Pinpoint the cell where the given text exists, returning its (X, Y) midpoint coordinate. 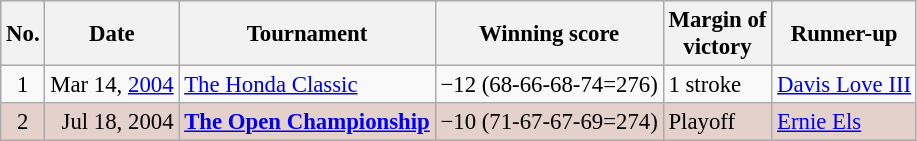
Playoff (718, 122)
Jul 18, 2004 (112, 122)
Tournament (307, 34)
Ernie Els (844, 122)
2 (23, 122)
Date (112, 34)
The Open Championship (307, 122)
Mar 14, 2004 (112, 85)
Runner-up (844, 34)
1 (23, 85)
The Honda Classic (307, 85)
Margin ofvictory (718, 34)
Winning score (549, 34)
1 stroke (718, 85)
Davis Love III (844, 85)
No. (23, 34)
−10 (71-67-67-69=274) (549, 122)
−12 (68-66-68-74=276) (549, 85)
